Identify which cell holds the provided text, then report its [X, Y] central coordinate. 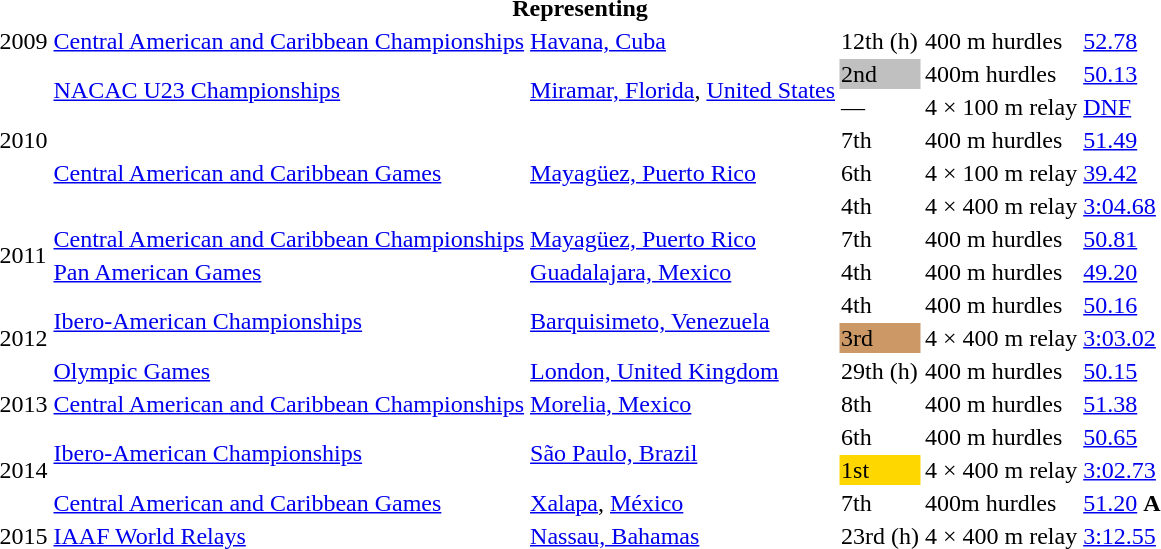
3rd [880, 338]
Xalapa, México [683, 503]
— [880, 107]
São Paulo, Brazil [683, 454]
Guadalajara, Mexico [683, 272]
1st [880, 470]
Havana, Cuba [683, 41]
NACAC U23 Championships [289, 90]
Miramar, Florida, United States [683, 90]
12th (h) [880, 41]
Pan American Games [289, 272]
Olympic Games [289, 371]
Barquisimeto, Venezuela [683, 322]
London, United Kingdom [683, 371]
29th (h) [880, 371]
Morelia, Mexico [683, 404]
2nd [880, 74]
8th [880, 404]
